Find where the given text appears and provide that cell's center as (X, Y) coordinate. 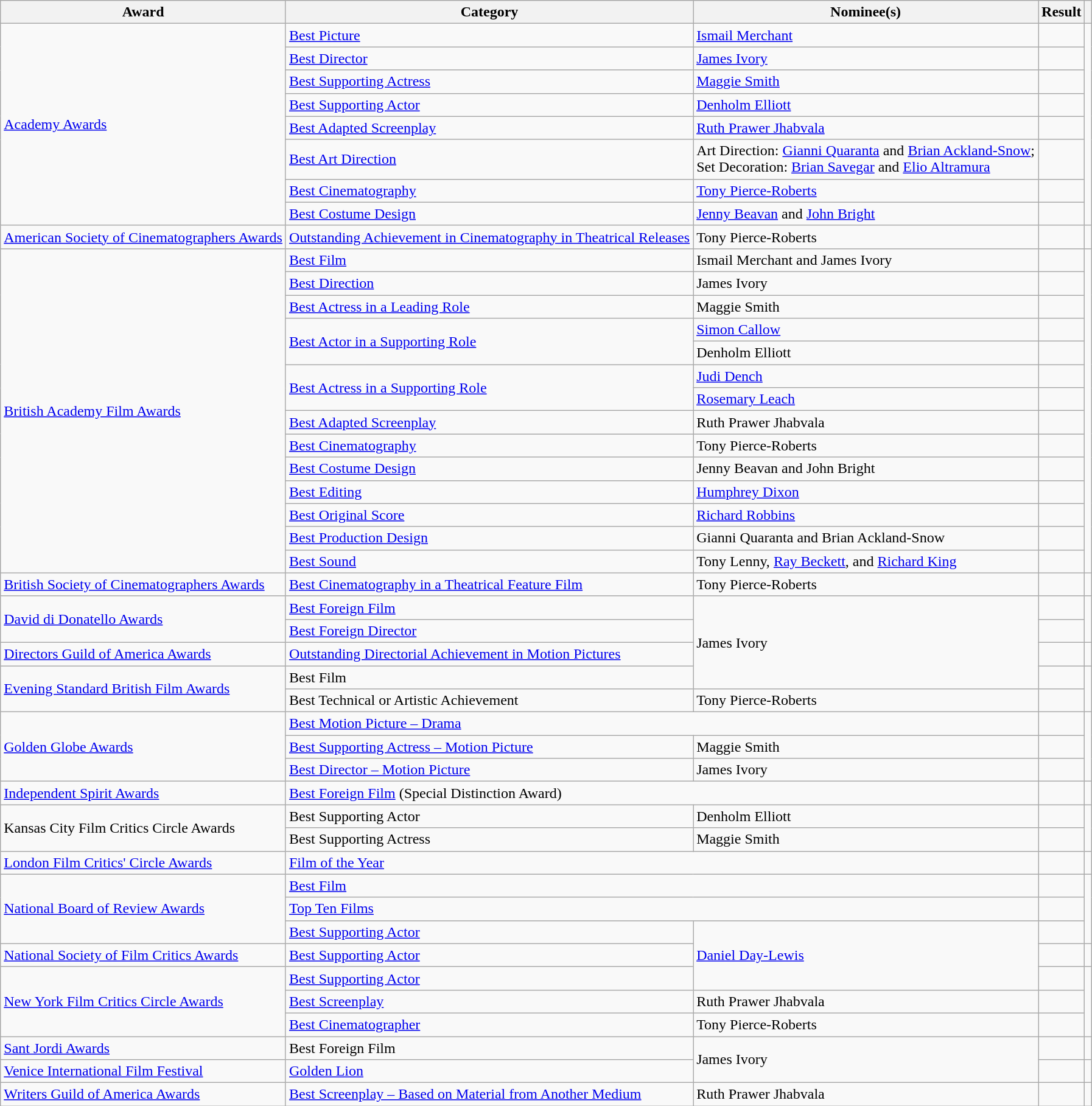
Top Ten Films (662, 909)
Academy Awards (144, 125)
Category (489, 12)
National Board of Review Awards (144, 909)
Best Actress in a Leading Role (489, 306)
Best Picture (489, 35)
Art Direction: Gianni Quaranta and Brian Ackland-Snow; Set Decoration: Brian Savegar and Elio Altramura (866, 159)
Best Sound (489, 561)
Best Actor in a Supporting Role (489, 341)
Golden Lion (489, 1071)
Best Screenplay (489, 1001)
Humphrey Dixon (866, 492)
Directors Guild of America Awards (144, 654)
Best Motion Picture – Drama (662, 724)
Best Art Direction (489, 159)
Sant Jordi Awards (144, 1048)
Evening Standard British Film Awards (144, 689)
Ismail Merchant and James Ivory (866, 260)
Independent Spirit Awards (144, 793)
Best Director (489, 58)
Tony Lenny, Ray Beckett, and Richard King (866, 561)
Best Actress in a Supporting Role (489, 388)
Award (144, 12)
Judi Dench (866, 376)
Daniel Day-Lewis (866, 955)
Simon Callow (866, 330)
Golden Globe Awards (144, 747)
Best Screenplay – Based on Material from Another Medium (489, 1094)
Venice International Film Festival (144, 1071)
Nominee(s) (866, 12)
Gianni Quaranta and Brian Ackland-Snow (866, 538)
Best Direction (489, 283)
American Society of Cinematographers Awards (144, 237)
Rosemary Leach (866, 399)
Best Editing (489, 492)
Richard Robbins (866, 515)
British Academy Film Awards (144, 410)
Best Foreign Director (489, 631)
Writers Guild of America Awards (144, 1094)
Best Director – Motion Picture (489, 770)
Ismail Merchant (866, 35)
Result (1062, 12)
New York Film Critics Circle Awards (144, 1001)
Film of the Year (662, 863)
Best Cinematography in a Theatrical Feature Film (489, 584)
Outstanding Directorial Achievement in Motion Pictures (489, 654)
Kansas City Film Critics Circle Awards (144, 828)
Best Foreign Film (Special Distinction Award) (662, 793)
Best Original Score (489, 515)
British Society of Cinematographers Awards (144, 584)
Best Supporting Actress – Motion Picture (489, 747)
Best Technical or Artistic Achievement (489, 701)
National Society of Film Critics Awards (144, 955)
Best Cinematographer (489, 1024)
Outstanding Achievement in Cinematography in Theatrical Releases (489, 237)
London Film Critics' Circle Awards (144, 863)
David di Donatello Awards (144, 619)
Best Production Design (489, 538)
